Return the [x, y] coordinate for the center point of the cell that contains the specified text.  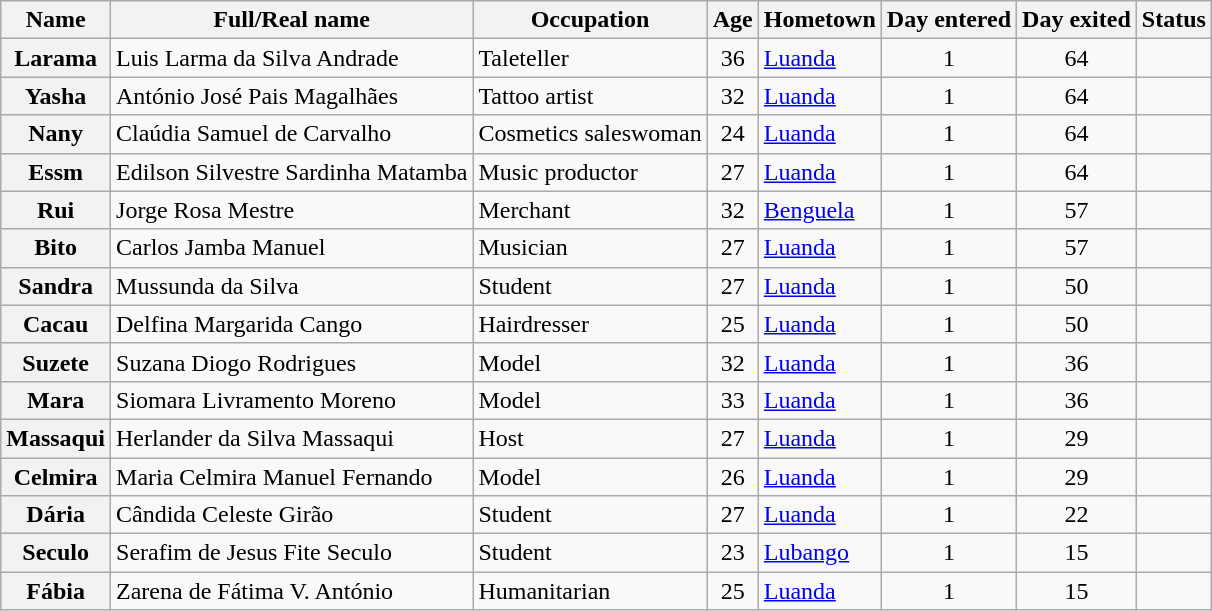
Claúdia Samuel de Carvalho [292, 134]
Celmira [56, 477]
Status [1174, 20]
Massaqui [56, 438]
Larama [56, 58]
Fábia [56, 591]
Merchant [590, 210]
Music productor [590, 172]
Carlos Jamba Manuel [292, 248]
Zarena de Fátima V. António [292, 591]
Full/Real name [292, 20]
Serafim de Jesus Fite Seculo [292, 553]
Cândida Celeste Girão [292, 515]
Rui [56, 210]
Bito [56, 248]
Mara [56, 400]
Yasha [56, 96]
Essm [56, 172]
Humanitarian [590, 591]
Siomara Livramento Moreno [292, 400]
Suzete [56, 362]
Hairdresser [590, 324]
22 [1077, 515]
Delfina Margarida Cango [292, 324]
António José Pais Magalhães [292, 96]
Luis Larma da Silva Andrade [292, 58]
Musician [590, 248]
Cosmetics saleswoman [590, 134]
23 [732, 553]
Herlander da Silva Massaqui [292, 438]
Day entered [948, 20]
Maria Celmira Manuel Fernando [292, 477]
Edilson Silvestre Sardinha Matamba [292, 172]
Day exited [1077, 20]
Nany [56, 134]
Mussunda da Silva [292, 286]
Cacau [56, 324]
Name [56, 20]
Lubango [820, 553]
Tattoo artist [590, 96]
26 [732, 477]
Taleteller [590, 58]
Seculo [56, 553]
Benguela [820, 210]
24 [732, 134]
Dária [56, 515]
Occupation [590, 20]
Age [732, 20]
Jorge Rosa Mestre [292, 210]
33 [732, 400]
Hometown [820, 20]
Sandra [56, 286]
Suzana Diogo Rodrigues [292, 362]
Host [590, 438]
